Return [X, Y] of the center of cell containing provided text 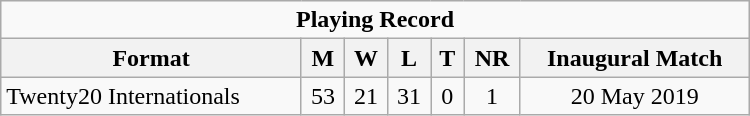
L [410, 58]
53 [322, 96]
Inaugural Match [634, 58]
Format [152, 58]
20 May 2019 [634, 96]
31 [410, 96]
W [366, 58]
Twenty20 Internationals [152, 96]
NR [492, 58]
0 [448, 96]
T [448, 58]
Playing Record [375, 20]
M [322, 58]
21 [366, 96]
1 [492, 96]
